Identify which cell holds the provided text, then report its [x, y] central coordinate. 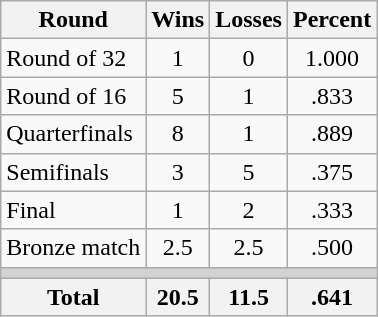
0 [249, 58]
Losses [249, 20]
Round of 32 [74, 58]
11.5 [249, 297]
Percent [332, 20]
8 [178, 134]
Quarterfinals [74, 134]
20.5 [178, 297]
Final [74, 210]
3 [178, 172]
.889 [332, 134]
Total [74, 297]
Round [74, 20]
.641 [332, 297]
1.000 [332, 58]
.833 [332, 96]
Semifinals [74, 172]
.375 [332, 172]
.333 [332, 210]
2 [249, 210]
Round of 16 [74, 96]
.500 [332, 248]
Bronze match [74, 248]
Wins [178, 20]
